Identify which cell holds the provided text, then report its (x, y) central coordinate. 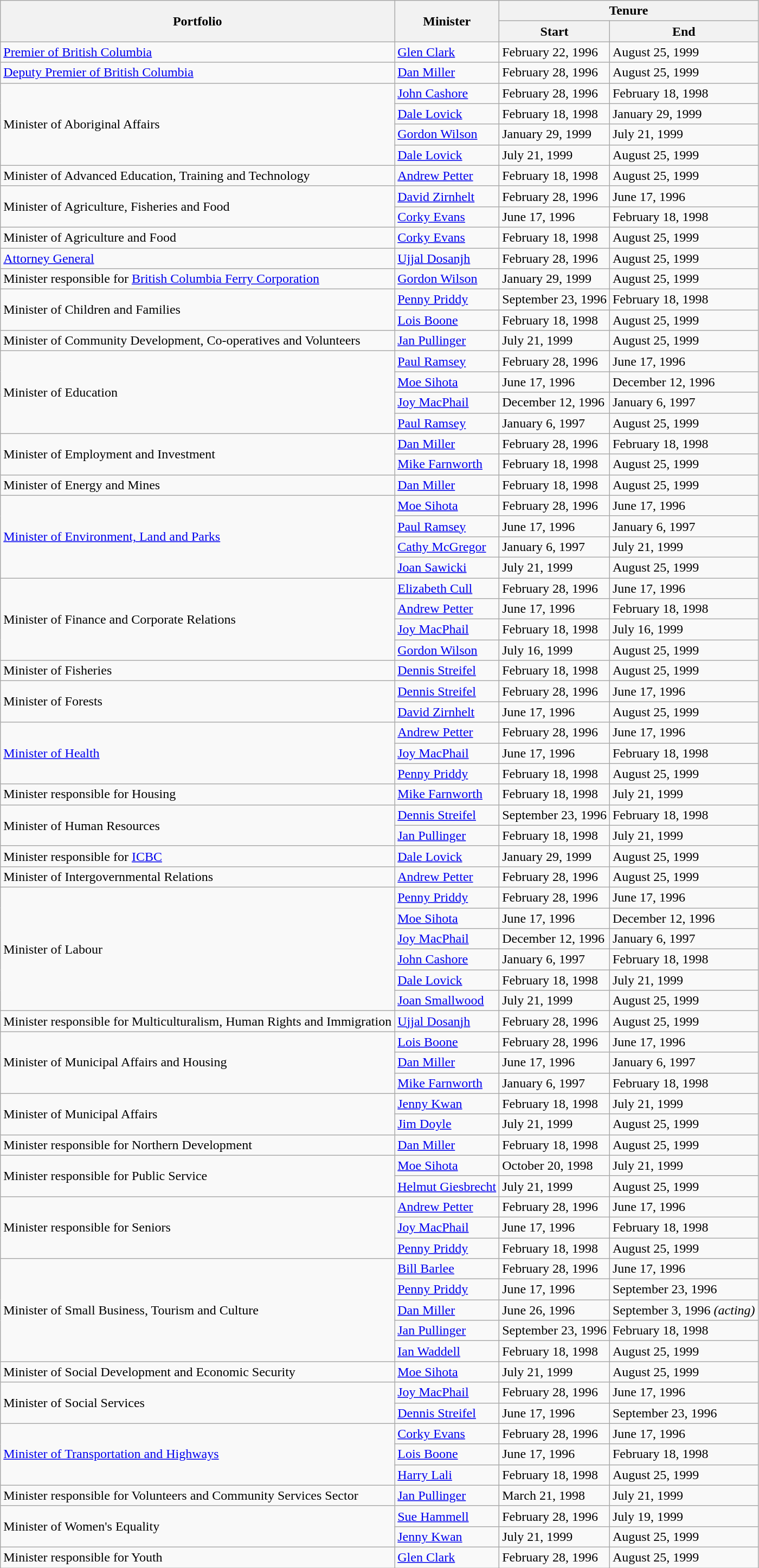
Minister of Social Development and Economic Security (197, 1372)
Attorney General (197, 258)
Minister responsible for Seniors (197, 1227)
Minister of Finance and Corporate Relations (197, 619)
Minister of Advanced Education, Training and Technology (197, 176)
Premier of British Columbia (197, 52)
Minister of Environment, Land and Parks (197, 536)
Minister of Women's Equality (197, 1526)
Minister of Health (197, 753)
Minister responsible for Multiculturalism, Human Rights and Immigration (197, 1021)
Elizabeth Cull (447, 588)
Minister responsible for Youth (197, 1557)
Minister of Municipal Affairs and Housing (197, 1062)
End (684, 31)
Minister of Municipal Affairs (197, 1114)
Harry Lali (447, 1475)
Minister responsible for Northern Development (197, 1145)
Minister of Agriculture, Fisheries and Food (197, 206)
February 22, 1996 (555, 52)
Minister responsible for ICBC (197, 856)
Joan Smallwood (447, 1001)
Helmut Giesbrecht (447, 1186)
September 3, 1996 (acting) (684, 1310)
Minister of Agriculture and Food (197, 237)
Minister of Transportation and Highways (197, 1454)
Deputy Premier of British Columbia (197, 73)
Cathy McGregor (447, 547)
Minister responsible for Housing (197, 794)
Minister of Employment and Investment (197, 454)
Minister responsible for Volunteers and Community Services Sector (197, 1495)
Minister of Fisheries (197, 671)
Minister of Human Resources (197, 825)
June 26, 1996 (555, 1310)
Minister of Education (197, 392)
Minister (447, 21)
Ian Waddell (447, 1351)
Minister responsible for British Columbia Ferry Corporation (197, 279)
Minister of Community Development, Co-operatives and Volunteers (197, 341)
Jim Doyle (447, 1124)
Minister of Forests (197, 702)
Joan Sawicki (447, 567)
Minister of Energy and Mines (197, 485)
Minister of Children and Families (197, 310)
Minister of Intergovernmental Relations (197, 877)
October 20, 1998 (555, 1165)
Sue Hammell (447, 1516)
July 19, 1999 (684, 1516)
Minister of Aboriginal Affairs (197, 124)
Bill Barlee (447, 1269)
Minister responsible for Public Service (197, 1176)
Minister of Labour (197, 949)
Start (555, 31)
Tenure (629, 11)
March 21, 1998 (555, 1495)
Minister of Small Business, Tourism and Culture (197, 1310)
Minister of Social Services (197, 1403)
Portfolio (197, 21)
